Search for the cell housing the specified text and yield its (X, Y) center coordinate. 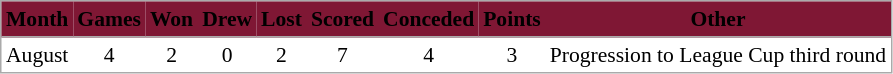
Drew (228, 20)
Conceded (429, 20)
Other (718, 20)
3 (512, 55)
Scored (342, 20)
August (38, 55)
7 (342, 55)
Lost (282, 20)
0 (228, 55)
Month (38, 20)
Games (110, 20)
Points (512, 20)
Progression to League Cup third round (718, 55)
Won (171, 20)
